From the cell containing the given text, extract its center point as (x, y) coordinate. 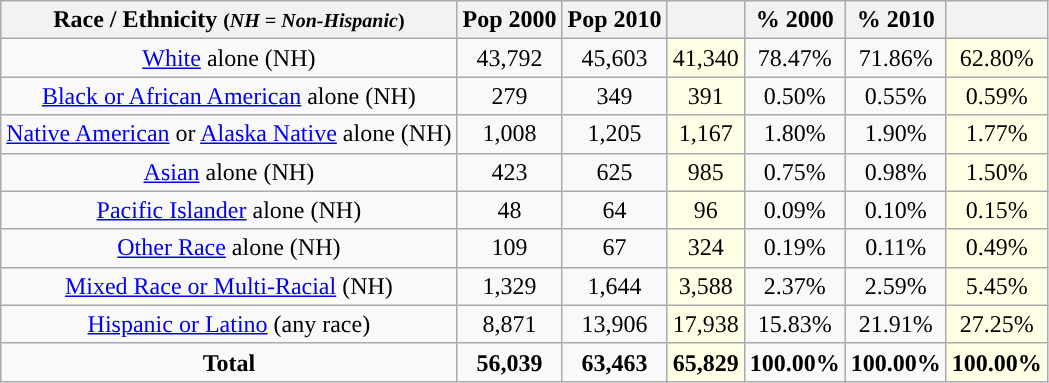
423 (510, 172)
41,340 (706, 58)
1.90% (896, 134)
625 (614, 172)
64 (614, 210)
1.80% (794, 134)
71.86% (896, 58)
0.98% (896, 172)
349 (614, 96)
Asian alone (NH) (229, 172)
17,938 (706, 324)
Hispanic or Latino (any race) (229, 324)
0.10% (896, 210)
0.55% (896, 96)
Mixed Race or Multi-Racial (NH) (229, 286)
27.25% (996, 324)
1,644 (614, 286)
% 2010 (896, 20)
985 (706, 172)
White alone (NH) (229, 58)
Pop 2000 (510, 20)
Native American or Alaska Native alone (NH) (229, 134)
0.49% (996, 248)
48 (510, 210)
Black or African American alone (NH) (229, 96)
Total (229, 362)
43,792 (510, 58)
1,167 (706, 134)
1.50% (996, 172)
96 (706, 210)
63,463 (614, 362)
0.50% (794, 96)
0.75% (794, 172)
324 (706, 248)
78.47% (794, 58)
62.80% (996, 58)
1,329 (510, 286)
Race / Ethnicity (NH = Non-Hispanic) (229, 20)
391 (706, 96)
279 (510, 96)
% 2000 (794, 20)
Other Race alone (NH) (229, 248)
109 (510, 248)
3,588 (706, 286)
0.15% (996, 210)
65,829 (706, 362)
15.83% (794, 324)
0.09% (794, 210)
5.45% (996, 286)
67 (614, 248)
2.37% (794, 286)
Pop 2010 (614, 20)
1,205 (614, 134)
56,039 (510, 362)
2.59% (896, 286)
1,008 (510, 134)
45,603 (614, 58)
0.19% (794, 248)
1.77% (996, 134)
Pacific Islander alone (NH) (229, 210)
8,871 (510, 324)
21.91% (896, 324)
0.59% (996, 96)
13,906 (614, 324)
0.11% (896, 248)
